Find where the given text appears and provide that cell's center as [X, Y] coordinate. 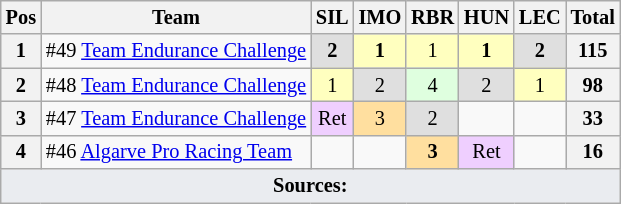
#48 Team Endurance Challenge [176, 85]
16 [593, 152]
RBR [432, 17]
IMO [380, 17]
Team [176, 17]
Pos [21, 17]
98 [593, 85]
Sources: [310, 186]
115 [593, 51]
33 [593, 118]
HUN [486, 17]
#46 Algarve Pro Racing Team [176, 152]
SIL [332, 17]
Total [593, 17]
#49 Team Endurance Challenge [176, 51]
#47 Team Endurance Challenge [176, 118]
LEC [540, 17]
